Output the [X, Y] coordinate of the center of the cell containing the given text.  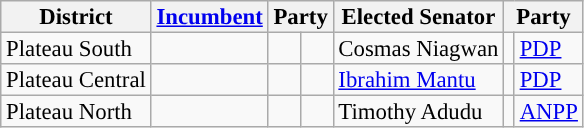
Elected Senator [418, 17]
District [76, 17]
Timothy Adudu [418, 112]
Ibrahim Mantu [418, 80]
Plateau South [76, 49]
Cosmas Niagwan [418, 49]
ANPP [548, 112]
Plateau North [76, 112]
Plateau Central [76, 80]
Incumbent [210, 17]
